Detect which cell encompasses the target text, then output its [X, Y] center coordinate. 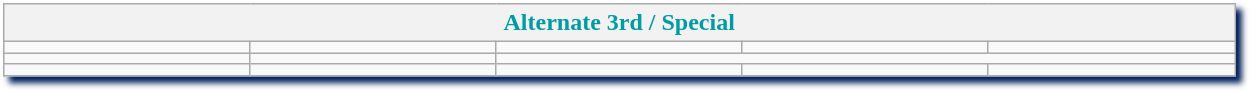
Alternate 3rd / Special [620, 23]
